Find where the given text appears and provide that cell's center as (X, Y) coordinate. 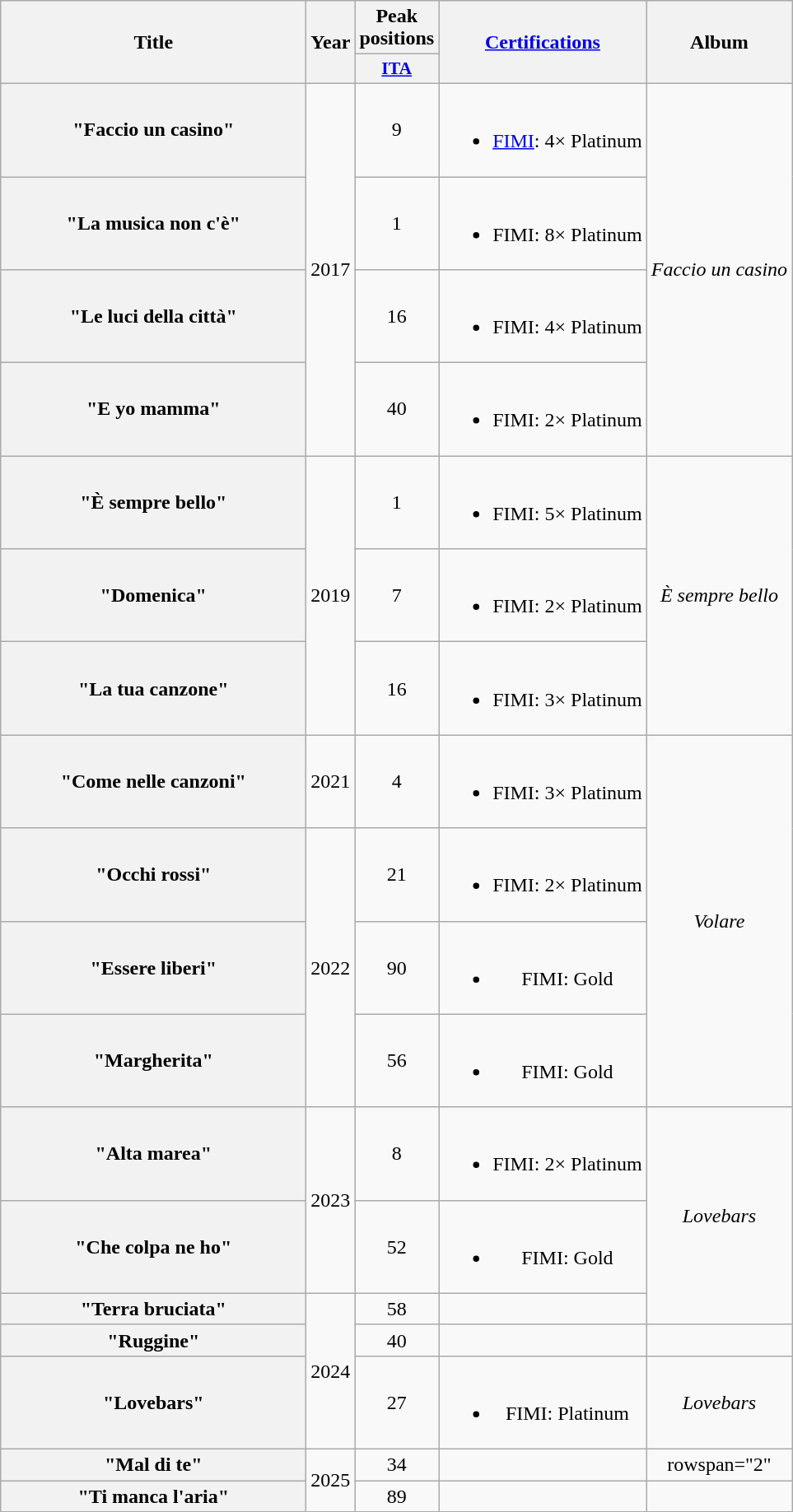
"Le luci della città" (153, 316)
"Mal di te" (153, 1464)
Faccio un casino (719, 269)
2017 (331, 269)
27 (397, 1403)
Certifications (543, 43)
90 (397, 968)
ITA (397, 69)
Album (719, 43)
FIMI: 8× Platinum (543, 222)
Year (331, 43)
"Lovebars" (153, 1403)
2022 (331, 968)
"Domenica" (153, 596)
2019 (331, 596)
FIMI: 5× Platinum (543, 502)
È sempre bello (719, 596)
4 (397, 782)
58 (397, 1309)
"Ruggine" (153, 1340)
"Che colpa ne ho" (153, 1246)
rowspan="2" (719, 1464)
FIMI: Platinum (543, 1403)
21 (397, 874)
"La musica non c'è" (153, 222)
"Ti manca l'aria" (153, 1496)
89 (397, 1496)
56 (397, 1060)
34 (397, 1464)
2021 (331, 782)
7 (397, 596)
"Margherita" (153, 1060)
2025 (331, 1480)
"Terra bruciata" (153, 1309)
"E yo mamma" (153, 410)
8 (397, 1154)
2024 (331, 1371)
"Faccio un casino" (153, 130)
"Alta marea" (153, 1154)
2023 (331, 1200)
"Occhi rossi" (153, 874)
"La tua canzone" (153, 688)
"Essere liberi" (153, 968)
Volare (719, 921)
9 (397, 130)
Peak positions (397, 28)
"È sempre bello" (153, 502)
Title (153, 43)
52 (397, 1246)
"Come nelle canzoni" (153, 782)
